Locate the cell with the specified text and output its [X, Y] center coordinate. 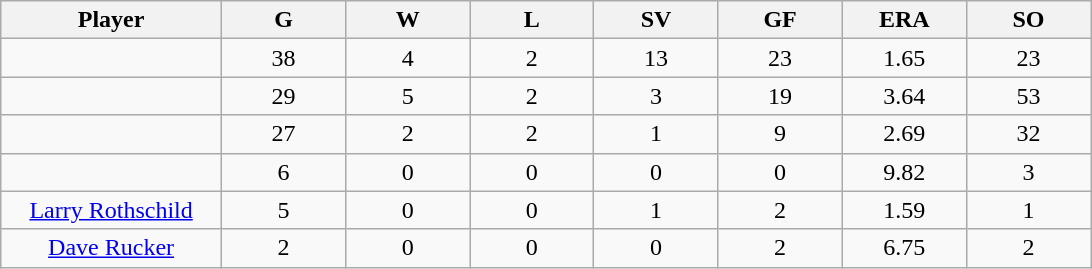
GF [780, 20]
Player [112, 20]
32 [1028, 134]
1.65 [904, 58]
19 [780, 96]
29 [283, 96]
Dave Rucker [112, 248]
3.64 [904, 96]
38 [283, 58]
2.69 [904, 134]
4 [408, 58]
SO [1028, 20]
6 [283, 172]
ERA [904, 20]
6.75 [904, 248]
27 [283, 134]
L [532, 20]
13 [656, 58]
W [408, 20]
53 [1028, 96]
9 [780, 134]
G [283, 20]
SV [656, 20]
1.59 [904, 210]
Larry Rothschild [112, 210]
9.82 [904, 172]
